Find where the given text appears and provide that cell's center as [x, y] coordinate. 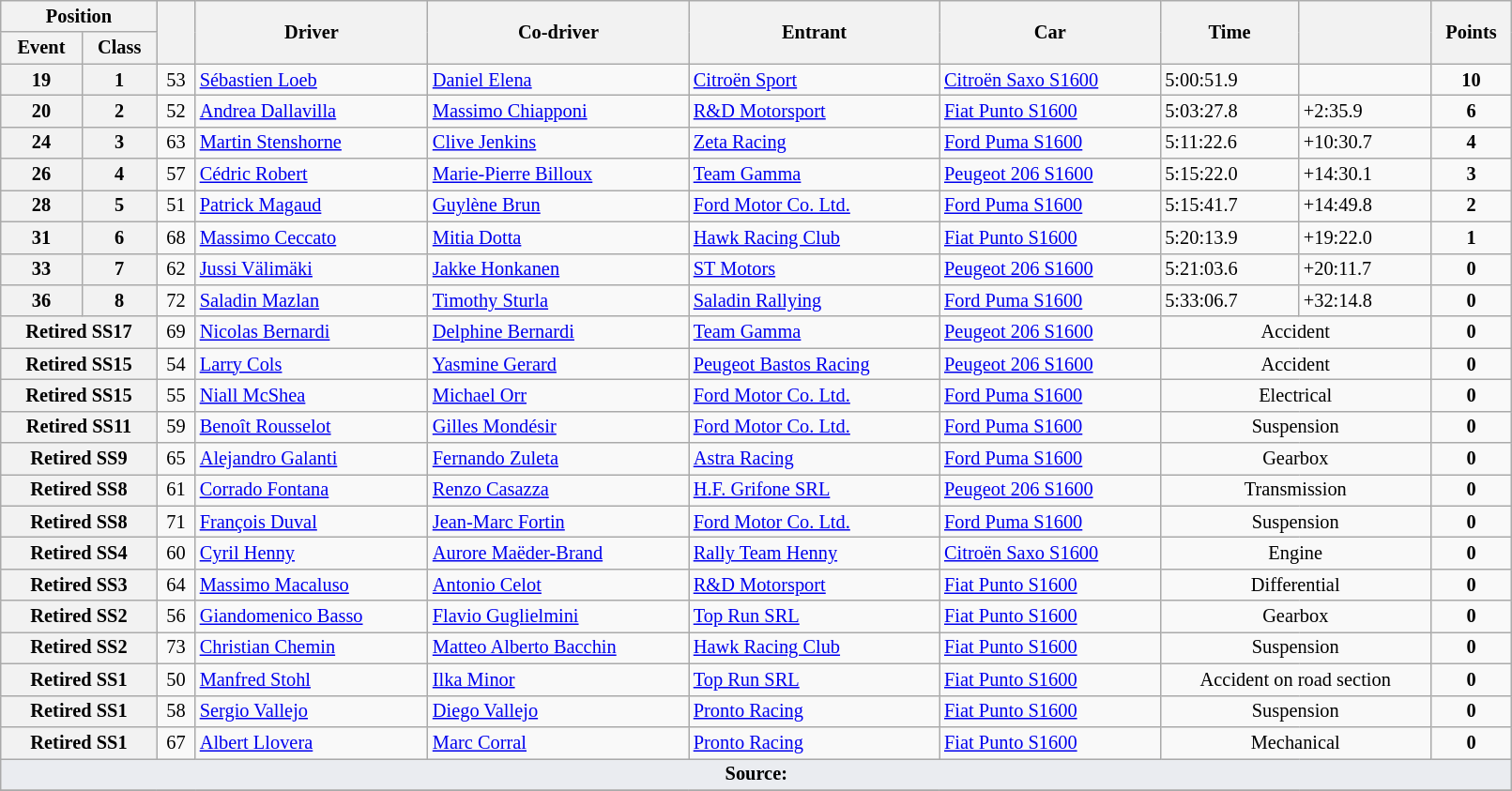
Retired SS17 [79, 332]
Massimo Ceccato [312, 237]
+14:30.1 [1365, 175]
Flavio Guglielmini [558, 616]
64 [176, 585]
Transmission [1295, 490]
Class [119, 48]
Mitia Dotta [558, 237]
63 [176, 143]
28 [41, 205]
Larry Cols [312, 364]
Jean-Marc Fortin [558, 522]
5:20:13.9 [1229, 237]
Nicolas Bernardi [312, 332]
5:15:41.7 [1229, 205]
68 [176, 237]
Source: [756, 774]
24 [41, 143]
Fernando Zuleta [558, 459]
Engine [1295, 553]
Clive Jenkins [558, 143]
Manfred Stohl [312, 679]
62 [176, 269]
Peugeot Bastos Racing [815, 364]
Retired SS4 [79, 553]
5:11:22.6 [1229, 143]
Matteo Alberto Bacchin [558, 647]
Alejandro Galanti [312, 459]
72 [176, 300]
36 [41, 300]
69 [176, 332]
55 [176, 395]
58 [176, 711]
Timothy Sturla [558, 300]
56 [176, 616]
François Duval [312, 522]
Sébastien Loeb [312, 80]
+32:14.8 [1365, 300]
Martin Stenshorne [312, 143]
20 [41, 111]
Patrick Magaud [312, 205]
+14:49.8 [1365, 205]
Position [79, 16]
Co-driver [558, 32]
Christian Chemin [312, 647]
Giandomenico Basso [312, 616]
Guylène Brun [558, 205]
Saladin Mazlan [312, 300]
Event [41, 48]
Aurore Maëder-Brand [558, 553]
Cyril Henny [312, 553]
73 [176, 647]
5:21:03.6 [1229, 269]
57 [176, 175]
51 [176, 205]
Jakke Honkanen [558, 269]
Massimo Macaluso [312, 585]
Astra Racing [815, 459]
Retired SS3 [79, 585]
Gilles Mondésir [558, 427]
53 [176, 80]
Delphine Bernardi [558, 332]
59 [176, 427]
5 [119, 205]
Driver [312, 32]
Benoît Rousselot [312, 427]
Retired SS9 [79, 459]
60 [176, 553]
Andrea Dallavilla [312, 111]
Retired SS11 [79, 427]
Daniel Elena [558, 80]
Electrical [1295, 395]
Michael Orr [558, 395]
Yasmine Gerard [558, 364]
50 [176, 679]
Zeta Racing [815, 143]
Car [1049, 32]
Accident on road section [1295, 679]
Diego Vallejo [558, 711]
Renzo Casazza [558, 490]
Rally Team Henny [815, 553]
31 [41, 237]
8 [119, 300]
+19:22.0 [1365, 237]
Citroën Sport [815, 80]
Antonio Celot [558, 585]
Points [1472, 32]
Massimo Chiapponi [558, 111]
7 [119, 269]
Corrado Fontana [312, 490]
Ilka Minor [558, 679]
Marie-Pierre Billoux [558, 175]
33 [41, 269]
52 [176, 111]
Saladin Rallying [815, 300]
Cédric Robert [312, 175]
Mechanical [1295, 742]
65 [176, 459]
Marc Corral [558, 742]
+20:11.7 [1365, 269]
61 [176, 490]
Albert Llovera [312, 742]
Entrant [815, 32]
26 [41, 175]
H.F. Grifone SRL [815, 490]
+10:30.7 [1365, 143]
71 [176, 522]
5:03:27.8 [1229, 111]
54 [176, 364]
67 [176, 742]
ST Motors [815, 269]
Sergio Vallejo [312, 711]
+2:35.9 [1365, 111]
5:00:51.9 [1229, 80]
19 [41, 80]
10 [1472, 80]
Time [1229, 32]
Niall McShea [312, 395]
5:15:22.0 [1229, 175]
Differential [1295, 585]
5:33:06.7 [1229, 300]
Jussi Välimäki [312, 269]
